Pinpoint the cell where the given text exists, returning its [x, y] midpoint coordinate. 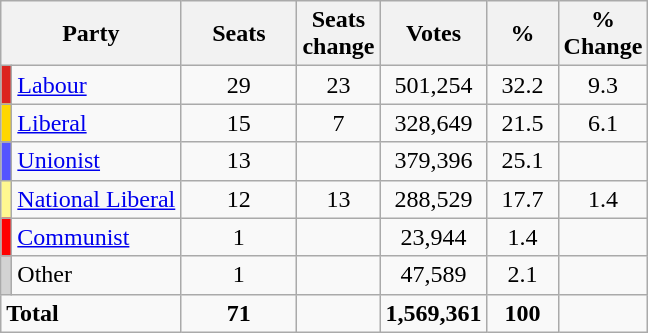
288,529 [434, 199]
15 [239, 123]
23,944 [434, 237]
17.7 [522, 199]
Seats [239, 34]
21.5 [522, 123]
29 [239, 85]
National Liberal [96, 199]
% Change [603, 34]
Total [91, 313]
501,254 [434, 85]
2.1 [522, 275]
Liberal [96, 123]
Communist [96, 237]
328,649 [434, 123]
47,589 [434, 275]
71 [239, 313]
Party [91, 34]
23 [338, 85]
7 [338, 123]
6.1 [603, 123]
379,396 [434, 161]
Labour [96, 85]
Other [96, 275]
Seats change [338, 34]
25.1 [522, 161]
100 [522, 313]
Votes [434, 34]
9.3 [603, 85]
% [522, 34]
12 [239, 199]
1,569,361 [434, 313]
Unionist [96, 161]
32.2 [522, 85]
